From the cell containing the given text, extract its center point as (x, y) coordinate. 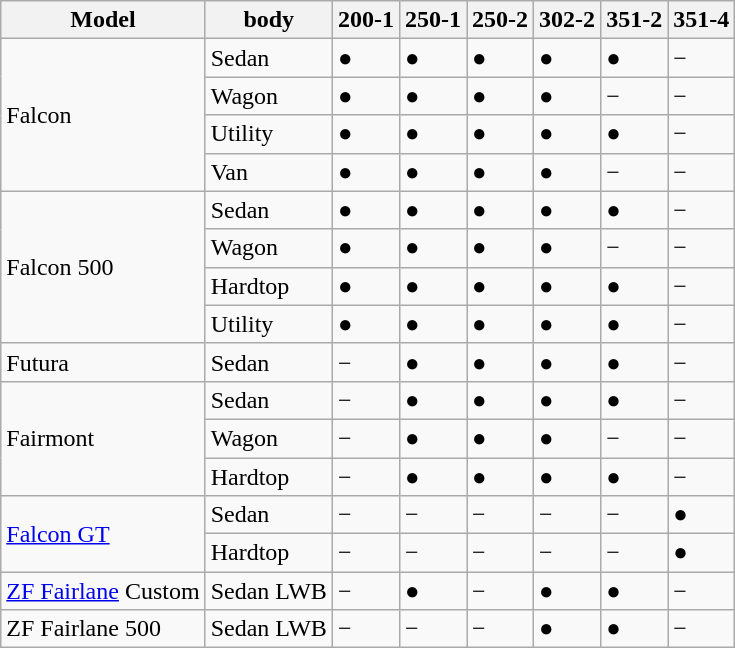
Falcon GT (103, 534)
Falcon (103, 115)
200-1 (366, 20)
Falcon 500 (103, 267)
351-4 (702, 20)
250-1 (432, 20)
body (268, 20)
Fairmont (103, 438)
351-2 (634, 20)
250-2 (500, 20)
Model (103, 20)
Futura (103, 362)
Van (268, 172)
302-2 (568, 20)
ZF Fairlane 500 (103, 629)
ZF Fairlane Custom (103, 591)
